From the cell containing the given text, extract its center point as [X, Y] coordinate. 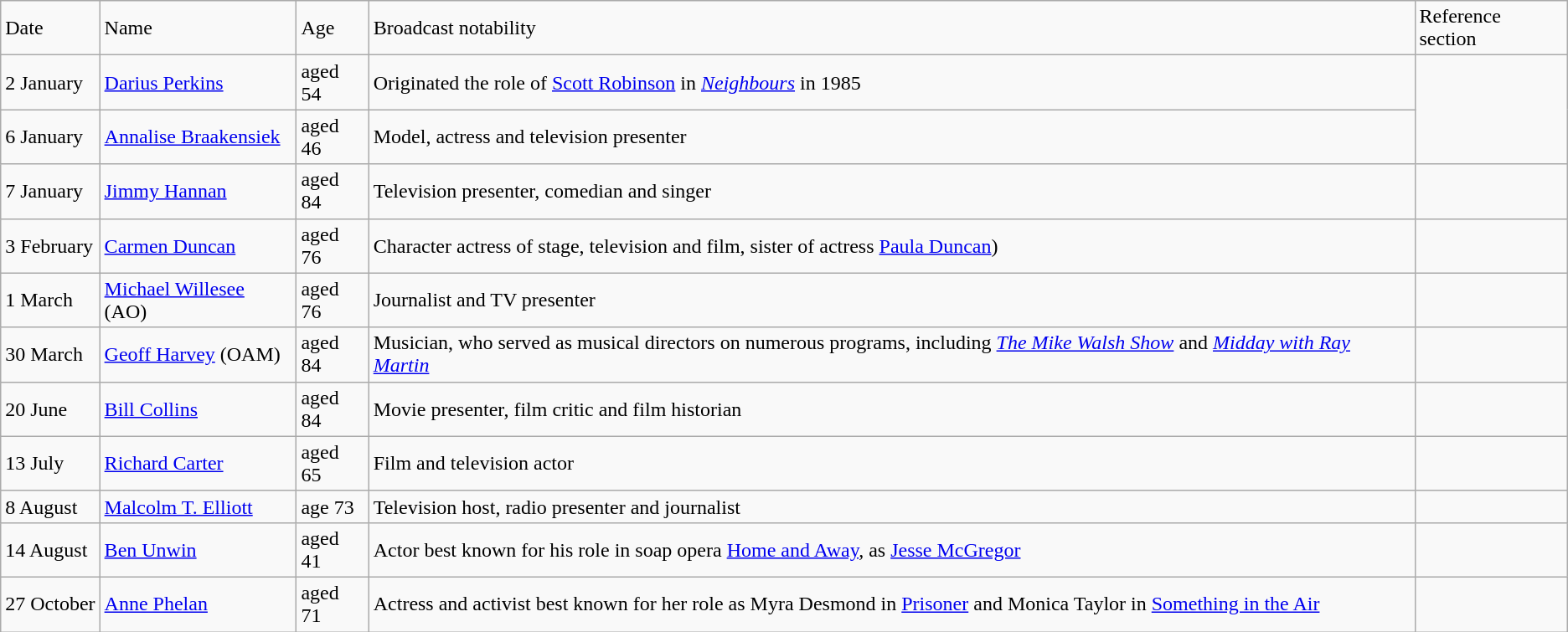
Darius Perkins [198, 82]
8 August [50, 506]
aged 54 [333, 82]
6 January [50, 137]
Movie presenter, film critic and film historian [891, 408]
Geoff Harvey (OAM) [198, 355]
Reference section [1491, 28]
Jimmy Hannan [198, 191]
20 June [50, 408]
Actor best known for his role in soap opera Home and Away, as Jesse McGregor [891, 549]
30 March [50, 355]
Film and television actor [891, 464]
age 73 [333, 506]
3 February [50, 246]
aged 46 [333, 137]
Richard Carter [198, 464]
Michael Willesee (AO) [198, 300]
Malcolm T. Elliott [198, 506]
Date [50, 28]
Bill Collins [198, 408]
Carmen Duncan [198, 246]
Ben Unwin [198, 549]
aged 41 [333, 549]
2 January [50, 82]
27 October [50, 604]
Television presenter, comedian and singer [891, 191]
aged 65 [333, 464]
Anne Phelan [198, 604]
14 August [50, 549]
1 March [50, 300]
Musician, who served as musical directors on numerous programs, including The Mike Walsh Show and Midday with Ray Martin [891, 355]
Age [333, 28]
Actress and activist best known for her role as Myra Desmond in Prisoner and Monica Taylor in Something in the Air [891, 604]
Journalist and TV presenter [891, 300]
Broadcast notability [891, 28]
Name [198, 28]
Annalise Braakensiek [198, 137]
Originated the role of Scott Robinson in Neighbours in 1985 [891, 82]
Character actress of stage, television and film, sister of actress Paula Duncan) [891, 246]
7 January [50, 191]
13 July [50, 464]
Model, actress and television presenter [891, 137]
Television host, radio presenter and journalist [891, 506]
aged 71 [333, 604]
